For the text-containing cell, return its midpoint in [x, y] coordinate format. 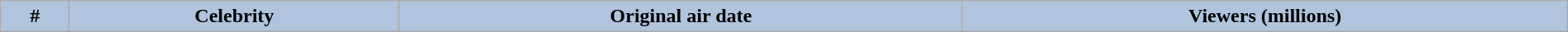
Original air date [681, 16]
Viewers (millions) [1265, 16]
# [35, 16]
Celebrity [235, 16]
